Find where the given text appears and provide that cell's center as (x, y) coordinate. 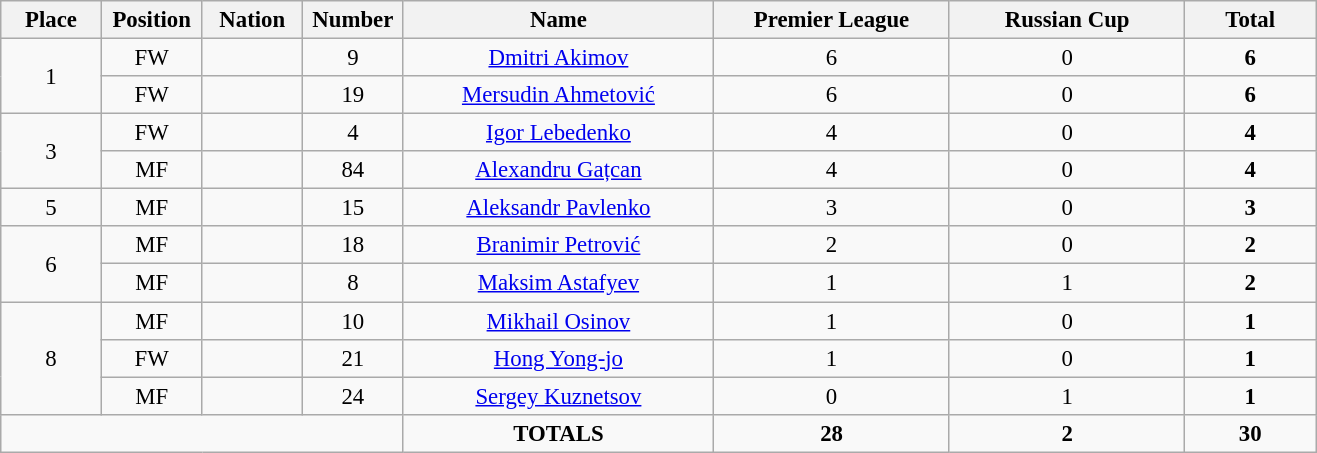
Alexandru Gațcan (558, 170)
Total (1250, 20)
Aleksandr Pavlenko (558, 208)
Maksim Astafyev (558, 283)
Mikhail Osinov (558, 321)
Nation (252, 20)
10 (354, 321)
Name (558, 20)
30 (1250, 433)
84 (354, 170)
Branimir Petrović (558, 245)
Place (52, 20)
Igor Lebedenko (558, 133)
18 (354, 245)
Number (354, 20)
28 (832, 433)
21 (354, 358)
TOTALS (558, 433)
15 (354, 208)
Sergey Kuznetsov (558, 396)
Hong Yong-jo (558, 358)
5 (52, 208)
Russian Cup (1067, 20)
Mersudin Ahmetović (558, 95)
9 (354, 58)
Premier League (832, 20)
Position (152, 20)
Dmitri Akimov (558, 58)
24 (354, 396)
19 (354, 95)
